For the text-containing cell, return its midpoint in [x, y] coordinate format. 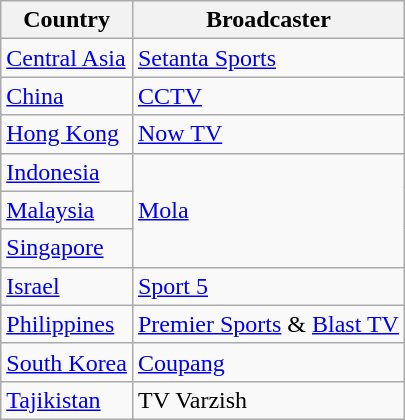
CCTV [268, 96]
Broadcaster [268, 20]
Singapore [67, 248]
Central Asia [67, 58]
Premier Sports & Blast TV [268, 324]
Coupang [268, 362]
Country [67, 20]
Indonesia [67, 172]
Malaysia [67, 210]
Philippines [67, 324]
China [67, 96]
Setanta Sports [268, 58]
Tajikistan [67, 400]
Mola [268, 210]
TV Varzish [268, 400]
Now TV [268, 134]
Sport 5 [268, 286]
Hong Kong [67, 134]
Israel [67, 286]
South Korea [67, 362]
